Provide the (x, y) coordinate of the cell's center where the given text is located.  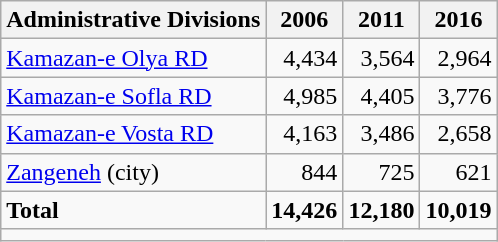
2011 (382, 20)
844 (304, 172)
3,486 (382, 134)
Kamazan-e Sofla RD (134, 96)
621 (458, 172)
3,776 (458, 96)
Administrative Divisions (134, 20)
4,434 (304, 58)
725 (382, 172)
12,180 (382, 210)
4,985 (304, 96)
2,658 (458, 134)
4,405 (382, 96)
10,019 (458, 210)
2,964 (458, 58)
4,163 (304, 134)
Kamazan-e Vosta RD (134, 134)
3,564 (382, 58)
2016 (458, 20)
2006 (304, 20)
Zangeneh (city) (134, 172)
14,426 (304, 210)
Kamazan-e Olya RD (134, 58)
Total (134, 210)
